Search for the cell housing the specified text and yield its [x, y] center coordinate. 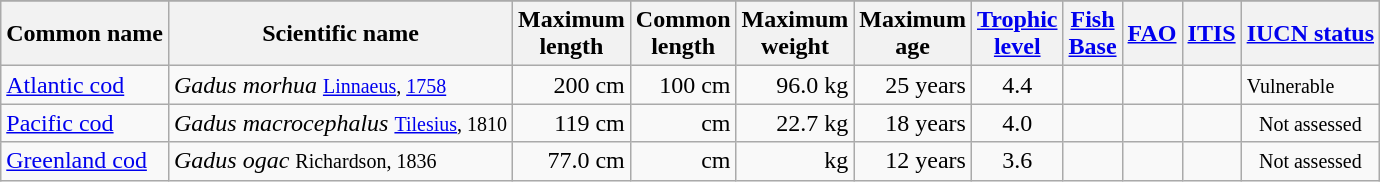
200 cm [572, 85]
FAO [1152, 34]
ITIS [1212, 34]
22.7 kg [795, 123]
119 cm [572, 123]
18 years [913, 123]
Scientific name [340, 34]
77.0 cm [572, 161]
96.0 kg [795, 85]
4.4 [1017, 85]
Gadus ogac Richardson, 1836 [340, 161]
Common name [85, 34]
FishBase [1092, 34]
Maximumlength [572, 34]
Atlantic cod [85, 85]
12 years [913, 161]
Commonlength [683, 34]
IUCN status [1310, 34]
kg [795, 161]
Greenland cod [85, 161]
Trophiclevel [1017, 34]
Vulnerable [1310, 85]
Pacific cod [85, 123]
Maximumweight [795, 34]
100 cm [683, 85]
3.6 [1017, 161]
Maximumage [913, 34]
Gadus macrocephalus Tilesius, 1810 [340, 123]
4.0 [1017, 123]
25 years [913, 85]
Gadus morhua Linnaeus, 1758 [340, 85]
